Detect which cell encompasses the target text, then output its [x, y] center coordinate. 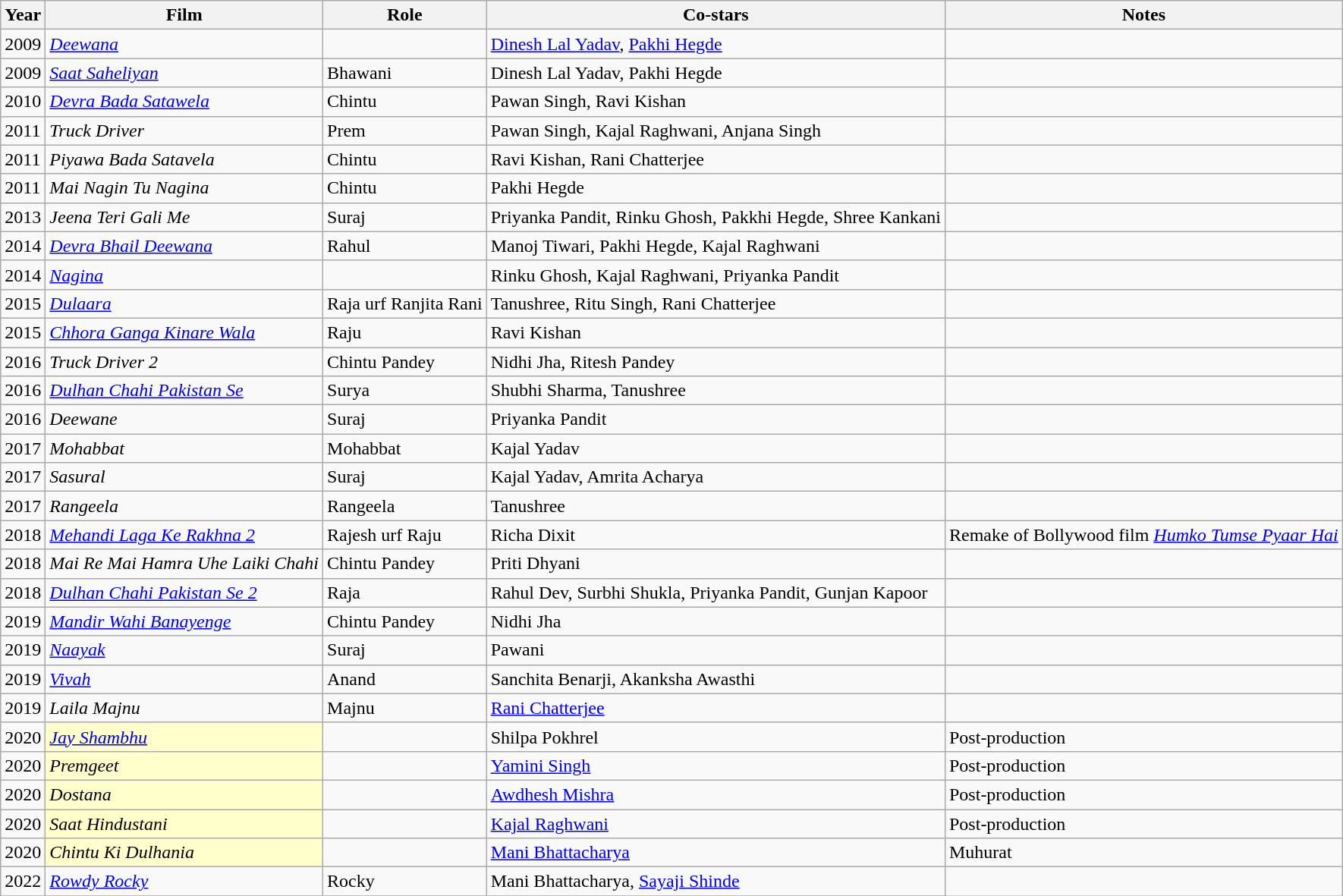
Manoj Tiwari, Pakhi Hegde, Kajal Raghwani [716, 246]
Deewana [184, 44]
Rahul Dev, Surbhi Shukla, Priyanka Pandit, Gunjan Kapoor [716, 593]
Priyanka Pandit, Rinku Ghosh, Pakkhi Hegde, Shree Kankani [716, 217]
Priyanka Pandit [716, 420]
Dostana [184, 794]
Shilpa Pokhrel [716, 737]
Raja urf Ranjita Rani [405, 303]
Pawani [716, 650]
Bhawani [405, 73]
Jay Shambhu [184, 737]
Naayak [184, 650]
Vivah [184, 679]
Rocky [405, 882]
Shubhi Sharma, Tanushree [716, 391]
Dulaara [184, 303]
Premgeet [184, 766]
Nidhi Jha [716, 621]
Year [23, 15]
Remake of Bollywood film Humko Tumse Pyaar Hai [1143, 535]
Priti Dhyani [716, 564]
Pakhi Hegde [716, 188]
Notes [1143, 15]
Nagina [184, 275]
Kajal Raghwani [716, 823]
Nidhi Jha, Ritesh Pandey [716, 362]
Prem [405, 130]
Mani Bhattacharya, Sayaji Shinde [716, 882]
Kajal Yadav [716, 448]
Majnu [405, 708]
Surya [405, 391]
Rinku Ghosh, Kajal Raghwani, Priyanka Pandit [716, 275]
Role [405, 15]
Tanushree [716, 506]
Raju [405, 332]
2013 [23, 217]
Co-stars [716, 15]
Rani Chatterjee [716, 708]
Truck Driver [184, 130]
Dulhan Chahi Pakistan Se [184, 391]
Sasural [184, 477]
Richa Dixit [716, 535]
Truck Driver 2 [184, 362]
Yamini Singh [716, 766]
Rahul [405, 246]
Awdhesh Mishra [716, 794]
Mai Nagin Tu Nagina [184, 188]
Raja [405, 593]
Piyawa Bada Satavela [184, 159]
Mandir Wahi Banayenge [184, 621]
Rajesh urf Raju [405, 535]
Mani Bhattacharya [716, 853]
Kajal Yadav, Amrita Acharya [716, 477]
Pawan Singh, Kajal Raghwani, Anjana Singh [716, 130]
Mehandi Laga Ke Rakhna 2 [184, 535]
Mai Re Mai Hamra Uhe Laiki Chahi [184, 564]
Ravi Kishan [716, 332]
Chintu Ki Dulhania [184, 853]
Devra Bhail Deewana [184, 246]
Deewane [184, 420]
2010 [23, 102]
Saat Saheliyan [184, 73]
2022 [23, 882]
Jeena Teri Gali Me [184, 217]
Sanchita Benarji, Akanksha Awasthi [716, 679]
Laila Majnu [184, 708]
Rowdy Rocky [184, 882]
Devra Bada Satawela [184, 102]
Ravi Kishan, Rani Chatterjee [716, 159]
Chhora Ganga Kinare Wala [184, 332]
Tanushree, Ritu Singh, Rani Chatterjee [716, 303]
Pawan Singh, Ravi Kishan [716, 102]
Saat Hindustani [184, 823]
Muhurat [1143, 853]
Dulhan Chahi Pakistan Se 2 [184, 593]
Film [184, 15]
Anand [405, 679]
